For the text-containing cell, return its midpoint in (X, Y) coordinate format. 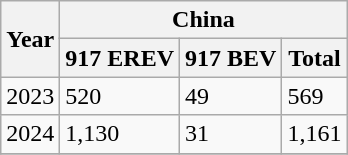
2023 (30, 96)
2024 (30, 134)
1,161 (314, 134)
917 BEV (231, 58)
China (204, 20)
31 (231, 134)
49 (231, 96)
569 (314, 96)
Total (314, 58)
Year (30, 39)
1,130 (120, 134)
917 EREV (120, 58)
520 (120, 96)
